Locate the cell with the specified text and output its (X, Y) center coordinate. 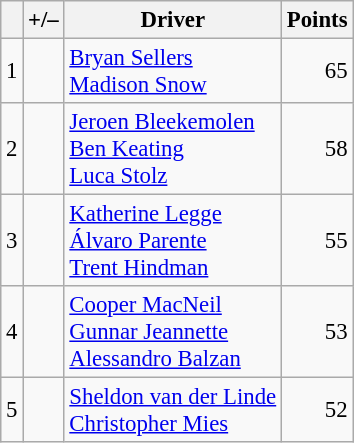
52 (318, 410)
55 (318, 241)
Jeroen Bleekemolen Ben Keating Luca Stolz (172, 149)
3 (12, 241)
Bryan Sellers Madison Snow (172, 72)
65 (318, 72)
5 (12, 410)
Driver (172, 20)
Katherine Legge Álvaro Parente Trent Hindman (172, 241)
Cooper MacNeil Gunnar Jeannette Alessandro Balzan (172, 332)
58 (318, 149)
+/– (44, 20)
4 (12, 332)
Points (318, 20)
1 (12, 72)
2 (12, 149)
Sheldon van der Linde Christopher Mies (172, 410)
53 (318, 332)
